Output the (x, y) coordinate of the center of the cell containing the given text.  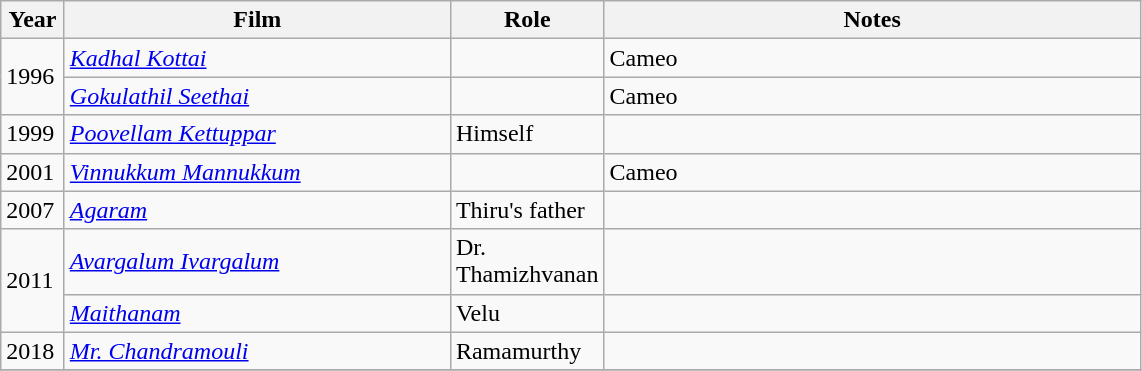
Year (33, 20)
1996 (33, 77)
Film (257, 20)
Mr. Chandramouli (257, 351)
Avargalum Ivargalum (257, 262)
2001 (33, 172)
Ramamurthy (527, 351)
Gokulathil Seethai (257, 96)
2018 (33, 351)
2011 (33, 280)
Velu (527, 313)
Thiru's father (527, 210)
Notes (872, 20)
Vinnukkum Mannukkum (257, 172)
Poovellam Kettuppar (257, 134)
Kadhal Kottai (257, 58)
Agaram (257, 210)
Role (527, 20)
Dr. Thamizhvanan (527, 262)
Himself (527, 134)
2007 (33, 210)
1999 (33, 134)
Maithanam (257, 313)
